Locate the cell with the specified text and output its (X, Y) center coordinate. 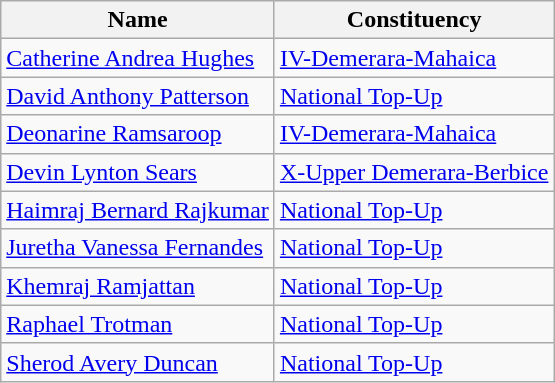
Haimraj Bernard Rajkumar (138, 210)
Raphael Trotman (138, 324)
David Anthony Patterson (138, 96)
Juretha Vanessa Fernandes (138, 248)
X-Upper Demerara-Berbice (414, 172)
Constituency (414, 20)
Devin Lynton Sears (138, 172)
Sherod Avery Duncan (138, 362)
Catherine Andrea Hughes (138, 58)
Deonarine Ramsaroop (138, 134)
Name (138, 20)
Khemraj Ramjattan (138, 286)
